Pinpoint the cell where the given text exists, returning its (X, Y) midpoint coordinate. 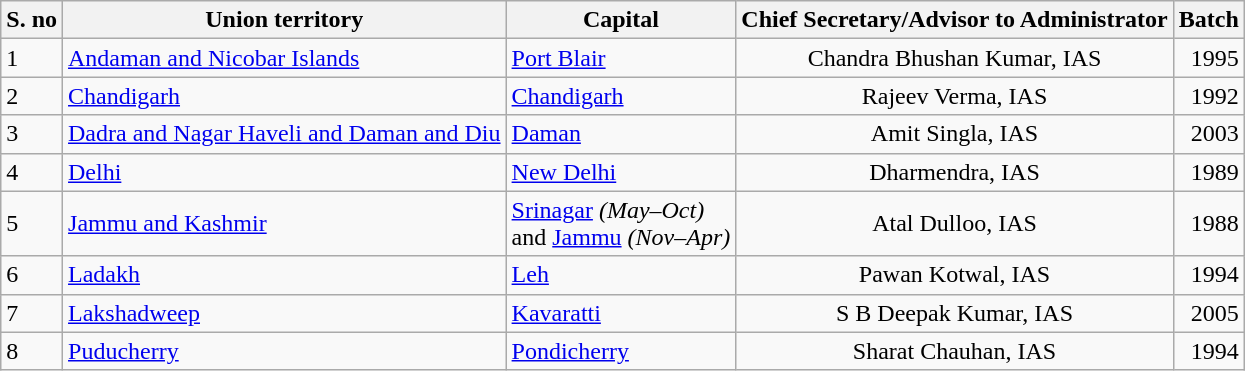
1 (32, 58)
8 (32, 351)
1989 (1208, 172)
5 (32, 224)
Dharmendra, IAS (954, 172)
3 (32, 134)
Jammu and Kashmir (285, 224)
6 (32, 275)
2 (32, 96)
Sharat Chauhan, IAS (954, 351)
Leh (621, 275)
4 (32, 172)
1988 (1208, 224)
Port Blair (621, 58)
S B Deepak Kumar, IAS (954, 313)
1992 (1208, 96)
Capital (621, 20)
Kavaratti (621, 313)
S. no (32, 20)
Puducherry (285, 351)
Chandra Bhushan Kumar, IAS (954, 58)
Union territory (285, 20)
Srinagar (May–Oct)and Jammu (Nov–Apr) (621, 224)
Pawan Kotwal, IAS (954, 275)
7 (32, 313)
New Delhi (621, 172)
Daman (621, 134)
Lakshadweep (285, 313)
Dadra and Nagar Haveli and Daman and Diu (285, 134)
2003 (1208, 134)
Rajeev Verma, IAS (954, 96)
1995 (1208, 58)
Pondicherry (621, 351)
Delhi (285, 172)
Andaman and Nicobar Islands (285, 58)
Atal Dulloo, IAS (954, 224)
Ladakh (285, 275)
Batch (1208, 20)
Amit Singla, IAS (954, 134)
2005 (1208, 313)
Chief Secretary/Advisor to Administrator (954, 20)
